Return (X, Y) of the center of cell containing provided text 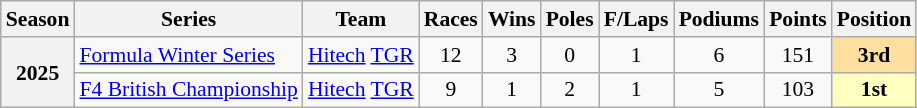
Points (798, 19)
3rd (874, 55)
9 (451, 90)
F4 British Championship (188, 90)
5 (720, 90)
Wins (512, 19)
Series (188, 19)
0 (570, 55)
Season (38, 19)
12 (451, 55)
F/Laps (636, 19)
2025 (38, 72)
Poles (570, 19)
1st (874, 90)
103 (798, 90)
Team (361, 19)
Races (451, 19)
151 (798, 55)
Podiums (720, 19)
Position (874, 19)
3 (512, 55)
2 (570, 90)
Formula Winter Series (188, 55)
6 (720, 55)
